For the text-containing cell, return its midpoint in (x, y) coordinate format. 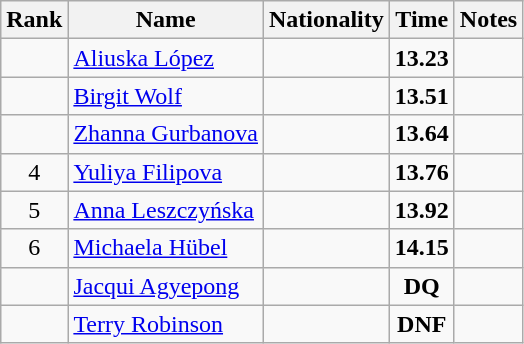
Nationality (327, 20)
4 (34, 172)
Aliuska López (166, 58)
13.92 (422, 210)
13.76 (422, 172)
6 (34, 248)
DQ (422, 286)
Zhanna Gurbanova (166, 134)
13.64 (422, 134)
Anna Leszczyńska (166, 210)
Yuliya Filipova (166, 172)
5 (34, 210)
Terry Robinson (166, 324)
Birgit Wolf (166, 96)
Notes (488, 20)
Jacqui Agyepong (166, 286)
14.15 (422, 248)
DNF (422, 324)
Rank (34, 20)
13.51 (422, 96)
13.23 (422, 58)
Time (422, 20)
Name (166, 20)
Michaela Hübel (166, 248)
